Detect which cell encompasses the target text, then output its [X, Y] center coordinate. 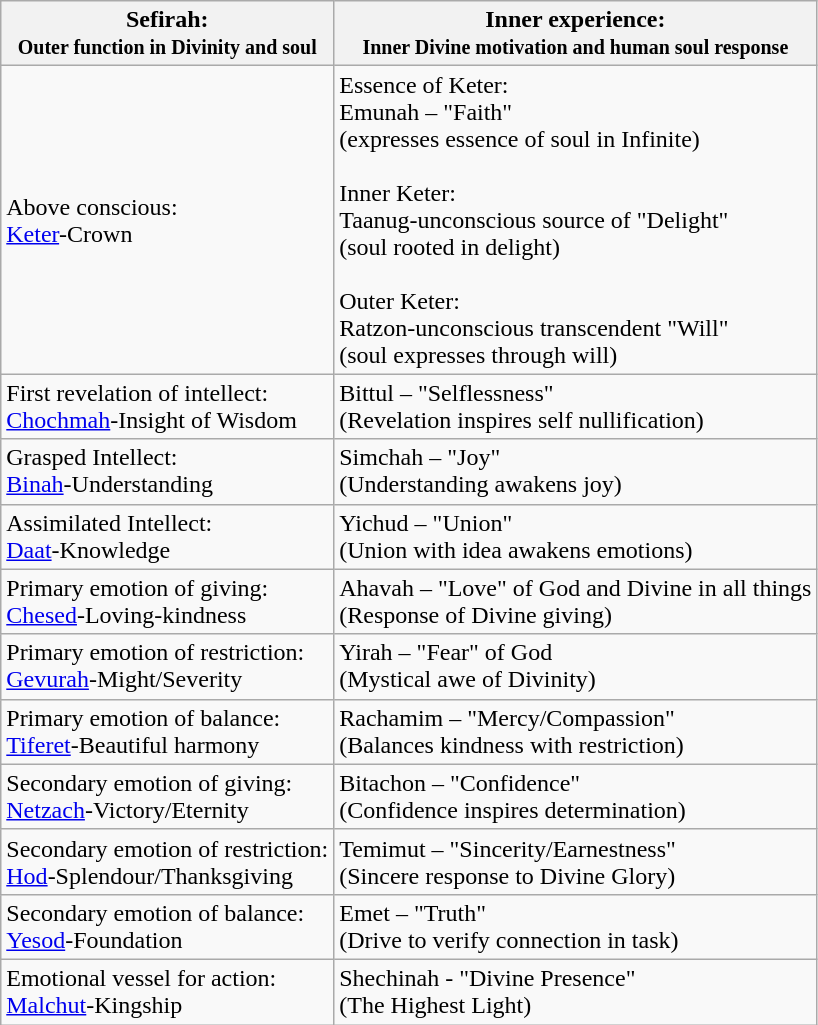
Bitachon – "Confidence"(Confidence inspires determination) [576, 796]
Emet – "Truth"(Drive to verify connection in task) [576, 926]
Bittul – "Selflessness"(Revelation inspires self nullification) [576, 406]
Primary emotion of restriction:Gevurah-Might/Severity [168, 666]
Yichud – "Union"(Union with idea awakens emotions) [576, 536]
Primary emotion of balance:Tiferet-Beautiful harmony [168, 732]
Temimut – "Sincerity/Earnestness"(Sincere response to Divine Glory) [576, 862]
Ahavah – "Love" of God and Divine in all things(Response of Divine giving) [576, 602]
Primary emotion of giving:Chesed-Loving-kindness [168, 602]
Emotional vessel for action:Malchut-Kingship [168, 992]
Assimilated Intellect:Daat-Knowledge [168, 536]
Grasped Intellect:Binah-Understanding [168, 472]
Secondary emotion of balance:Yesod-Foundation [168, 926]
Simchah – "Joy"(Understanding awakens joy) [576, 472]
Shechinah - "Divine Presence"(The Highest Light) [576, 992]
Yirah – "Fear" of God(Mystical awe of Divinity) [576, 666]
Above conscious:Keter-Crown [168, 220]
Inner experience:Inner Divine motivation and human soul response [576, 34]
First revelation of intellect:Chochmah-Insight of Wisdom [168, 406]
Secondary emotion of restriction:Hod-Splendour/Thanksgiving [168, 862]
Rachamim – "Mercy/Compassion"(Balances kindness with restriction) [576, 732]
Secondary emotion of giving:Netzach-Victory/Eternity [168, 796]
Sefirah:Outer function in Divinity and soul [168, 34]
